Output the (x, y) coordinate of the center of the cell containing the given text.  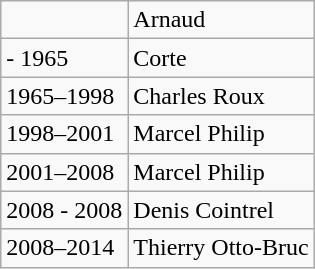
1998–2001 (64, 134)
2008 - 2008 (64, 210)
2008–2014 (64, 248)
Charles Roux (221, 96)
Thierry Otto-Bruc (221, 248)
Corte (221, 58)
- 1965 (64, 58)
Arnaud (221, 20)
Denis Cointrel (221, 210)
1965–1998 (64, 96)
2001–2008 (64, 172)
